Return the (x, y) coordinate for the center point of the cell that contains the specified text.  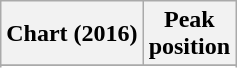
Peak position (189, 34)
Chart (2016) (72, 34)
